Extract the (x, y) coordinate from the center of the cell holding the provided text.  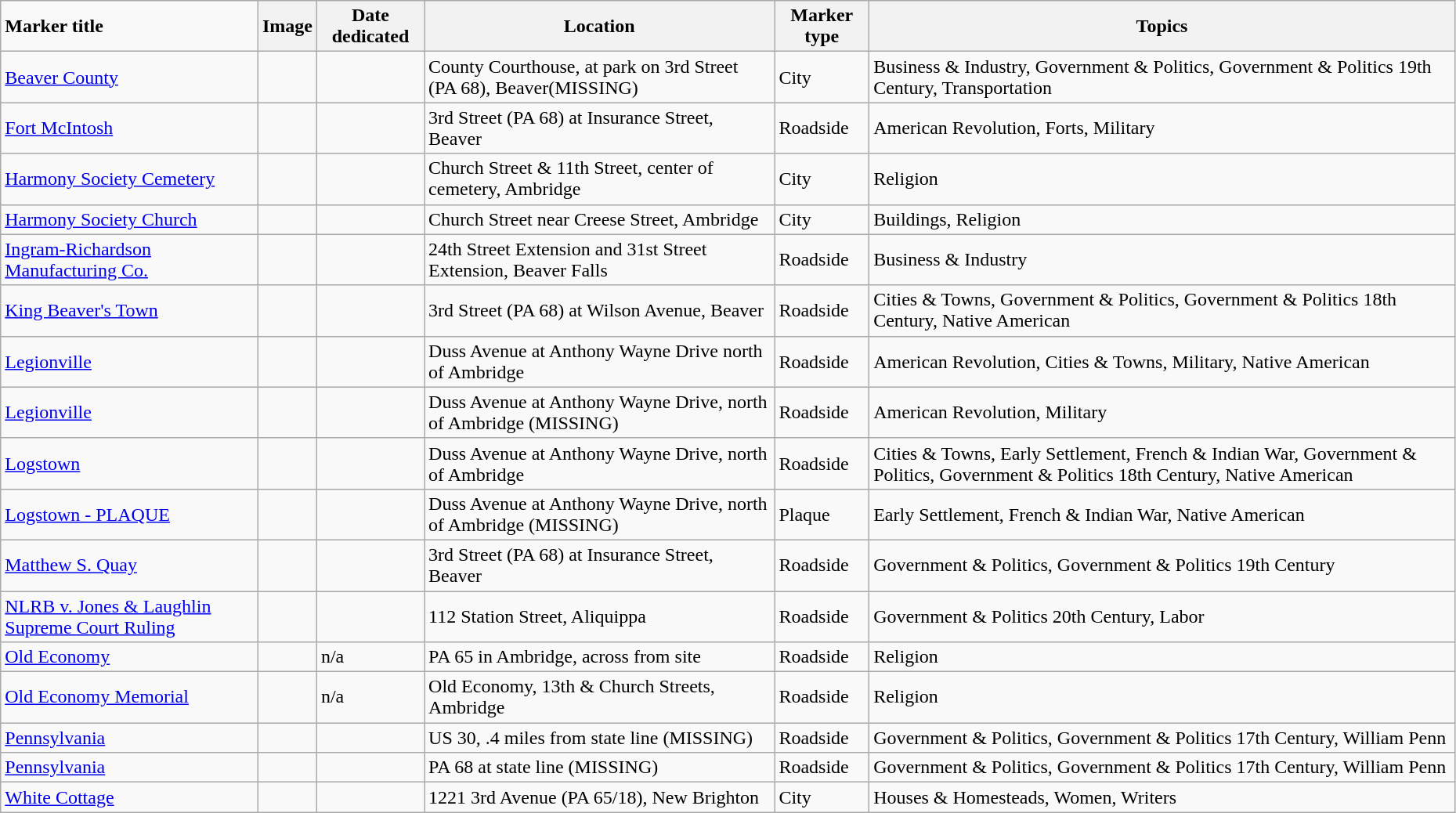
Duss Avenue at Anthony Wayne Drive north of Ambridge (600, 362)
Topics (1162, 27)
Business & Industry (1162, 260)
Government & Politics 20th Century, Labor (1162, 616)
Plaque (822, 514)
Cities & Towns, Government & Politics, Government & Politics 18th Century, Native American (1162, 310)
Matthew S. Quay (130, 565)
Harmony Society Church (130, 219)
Marker title (130, 27)
Image (287, 27)
Government & Politics, Government & Politics 19th Century (1162, 565)
County Courthouse, at park on 3rd Street (PA 68), Beaver(MISSING) (600, 77)
Old Economy, 13th & Church Streets, Ambridge (600, 697)
US 30, .4 miles from state line (MISSING) (600, 738)
Buildings, Religion (1162, 219)
PA 68 at state line (MISSING) (600, 768)
American Revolution, Military (1162, 412)
Old Economy Memorial (130, 697)
Location (600, 27)
White Cottage (130, 797)
American Revolution, Forts, Military (1162, 128)
PA 65 in Ambridge, across from site (600, 657)
24th Street Extension and 31st Street Extension, Beaver Falls (600, 260)
King Beaver's Town (130, 310)
Business & Industry, Government & Politics, Government & Politics 19th Century, Transportation (1162, 77)
Early Settlement, French & Indian War, Native American (1162, 514)
Houses & Homesteads, Women, Writers (1162, 797)
Date dedicated (370, 27)
Marker type (822, 27)
Cities & Towns, Early Settlement, French & Indian War, Government & Politics, Government & Politics 18th Century, Native American (1162, 464)
Logstown - PLAQUE (130, 514)
Logstown (130, 464)
Church Street near Creese Street, Ambridge (600, 219)
Church Street & 11th Street, center of cemetery, Ambridge (600, 179)
Old Economy (130, 657)
NLRB v. Jones & Laughlin Supreme Court Ruling (130, 616)
Fort McIntosh (130, 128)
112 Station Street, Aliquippa (600, 616)
3rd Street (PA 68) at Wilson Avenue, Beaver (600, 310)
1221 3rd Avenue (PA 65/18), New Brighton (600, 797)
Beaver County (130, 77)
Harmony Society Cemetery (130, 179)
American Revolution, Cities & Towns, Military, Native American (1162, 362)
Duss Avenue at Anthony Wayne Drive, north of Ambridge (600, 464)
Ingram-Richardson Manufacturing Co. (130, 260)
